Determine the [x, y] coordinate at the center of the cell enclosing the given text.  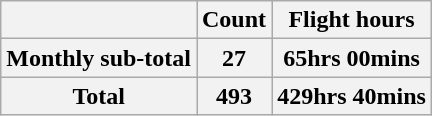
Total [99, 96]
493 [234, 96]
Monthly sub-total [99, 58]
Count [234, 20]
Flight hours [352, 20]
27 [234, 58]
65hrs 00mins [352, 58]
429hrs 40mins [352, 96]
